Return the (x, y) coordinate for the center point of the cell that contains the specified text.  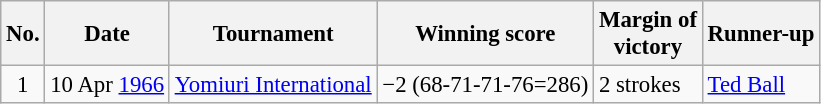
−2 (68-71-71-76=286) (486, 85)
Ted Ball (760, 85)
Winning score (486, 34)
Runner-up (760, 34)
Tournament (273, 34)
Yomiuri International (273, 85)
1 (23, 85)
10 Apr 1966 (107, 85)
Margin ofvictory (648, 34)
2 strokes (648, 85)
Date (107, 34)
No. (23, 34)
